Output the (X, Y) coordinate of the center of the cell containing the given text.  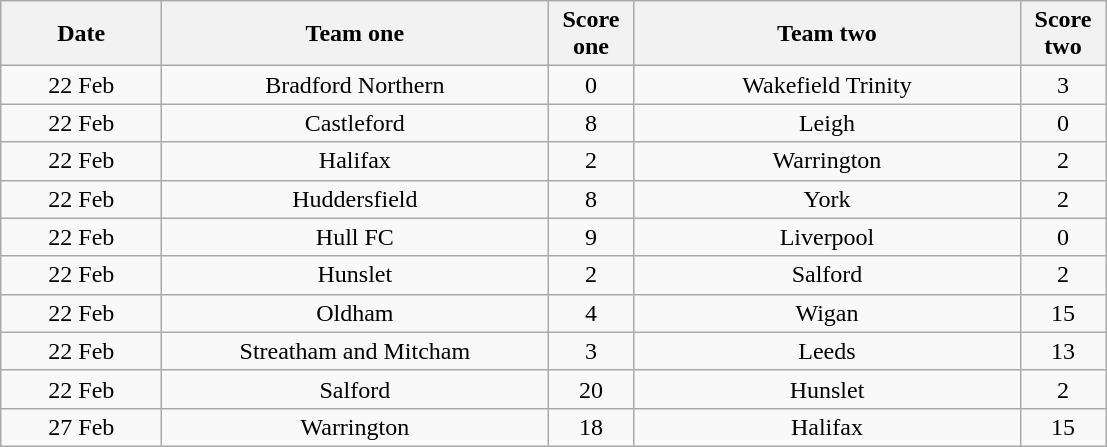
9 (591, 237)
Oldham (355, 313)
Wigan (827, 313)
Leeds (827, 351)
Score two (1063, 34)
Bradford Northern (355, 85)
20 (591, 389)
27 Feb (82, 427)
Team two (827, 34)
Huddersfield (355, 199)
4 (591, 313)
Streatham and Mitcham (355, 351)
18 (591, 427)
Score one (591, 34)
Castleford (355, 123)
13 (1063, 351)
Hull FC (355, 237)
York (827, 199)
Date (82, 34)
Liverpool (827, 237)
Leigh (827, 123)
Team one (355, 34)
Wakefield Trinity (827, 85)
